Locate the cell with the specified text and output its (X, Y) center coordinate. 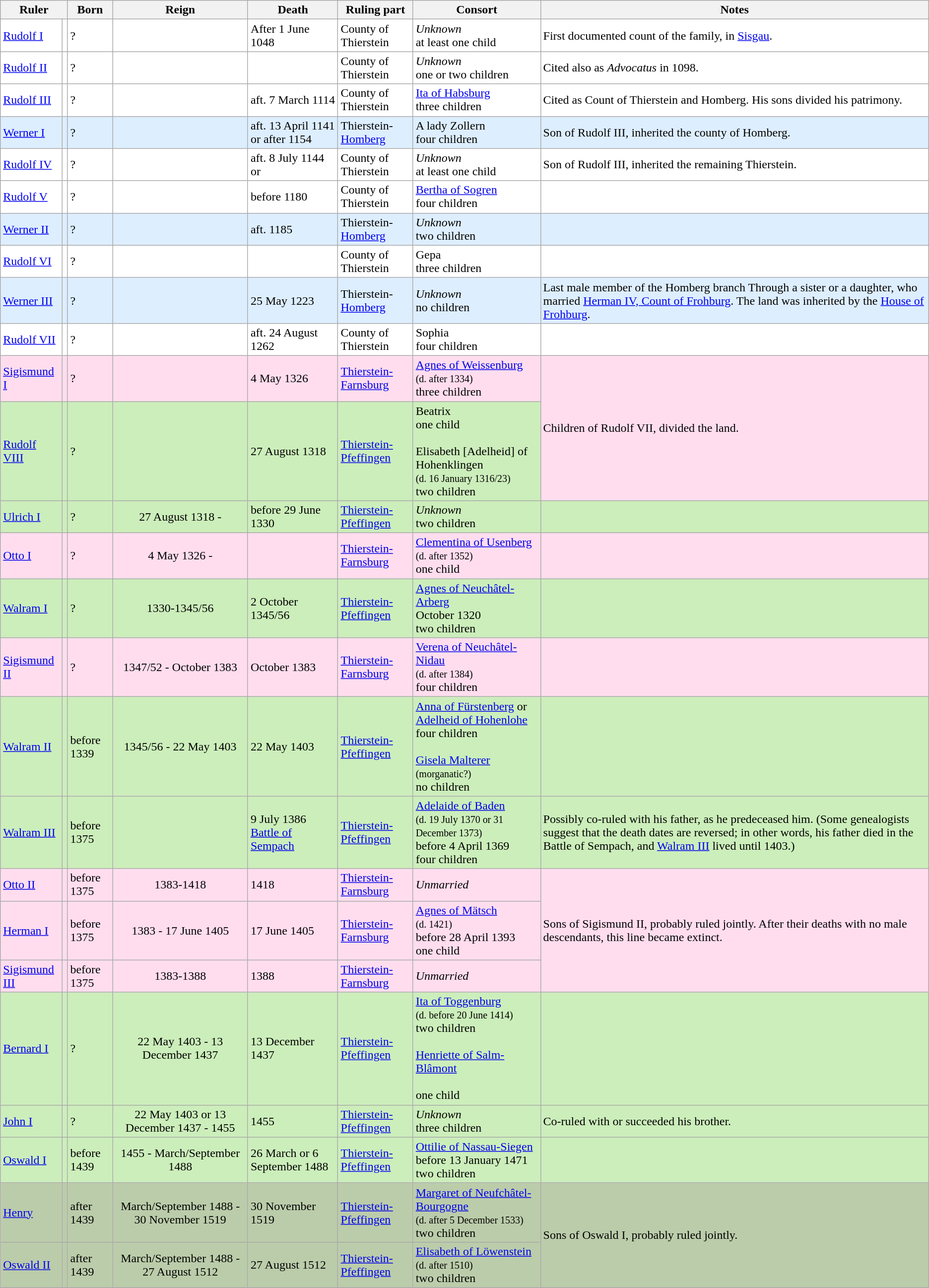
Unknownat least one child (476, 165)
Ita of Habsburgthree children (476, 100)
Herman I (31, 930)
Ulrich I (31, 517)
22 May 1403 or 13 December 1437 - 1455 (181, 1121)
Rudolf V (31, 197)
Bertha of Sogrenfour children (476, 197)
25 May 1223 (293, 300)
Walram I (31, 609)
Rudolf VI (31, 261)
Ottilie of Nassau-Siegenbefore 13 January 1471two children (476, 1160)
Notes (734, 10)
1383-1418 (181, 884)
Elisabeth of Löwenstein(d. after 1510)two children (476, 1265)
Sigismund II (31, 667)
4 May 1326 - (181, 556)
Werner II (31, 229)
Agnes of Mätsch(d. 1421)before 28 April 1393one child (476, 930)
1330-1345/56 (181, 609)
Walram III (31, 832)
Unknownthree children (476, 1121)
Co-ruled with or succeeded his brother. (734, 1121)
4 May 1326 (293, 378)
Rudolf III (31, 100)
1455 (293, 1121)
Consort (476, 10)
Cited as Count of Thierstein and Homberg. His sons divided his patrimony. (734, 100)
17 June 1405 (293, 930)
Ita of Toggenburg(d. before 20 June 1414)two childrenHenriette of Salm-Blâmontone child (476, 1048)
27 August 1512 (293, 1265)
Bernard I (31, 1048)
27 August 1318 (293, 451)
Ruling part (375, 10)
Beatrixone childElisabeth [Adelheid] of Hohenklingen(d. 16 January 1316/23)two children (476, 451)
Clementina of Usenberg(d. after 1352)one child (476, 556)
before 1439 (90, 1160)
before 29 June 1330 (293, 517)
1347/52 - October 1383 (181, 667)
Margaret of Neufchâtel-Bourgogne(d. after 5 December 1533)two children (476, 1212)
Oswald II (31, 1265)
13 December 1437 (293, 1048)
Anna of Fürstenberg or Adelheid of Hohenlohefour childrenGisela Malterer(morganatic?)no children (476, 746)
Rudolf IV (31, 165)
Unknown at least one child (476, 36)
A lady Zollernfour children (476, 132)
Henry (31, 1212)
First documented count of the family, in Sisgau. (734, 36)
22 May 1403 - 13 December 1437 (181, 1048)
After 1 June 1048 (293, 36)
Sigismund I (31, 378)
Sigismund III (31, 976)
2 October 1345/56 (293, 609)
Ruler (34, 10)
March/September 1488 - 30 November 1519 (181, 1212)
Sons of Sigismund II, probably ruled jointly. After their deaths with no male descendants, this line became extinct. (734, 930)
Death (293, 10)
1383 - 17 June 1405 (181, 930)
Sons of Oswald I, probably ruled jointly. (734, 1235)
Sophiafour children (476, 339)
Born (90, 10)
30 November 1519 (293, 1212)
Rudolf VIII (31, 451)
22 May 1403 (293, 746)
aft. 1185 (293, 229)
27 August 1318 - (181, 517)
before 1339 (90, 746)
Son of Rudolf III, inherited the county of Homberg. (734, 132)
Oswald I (31, 1160)
1418 (293, 884)
Gepathree children (476, 261)
Unknownno children (476, 300)
aft. 8 July 1144 or (293, 165)
9 July 1386Battle of Sempach (293, 832)
Son of Rudolf III, inherited the remaining Thierstein. (734, 165)
Verena of Neuchâtel-Nidau(d. after 1384)four children (476, 667)
Unknownone or two children (476, 68)
Reign (181, 10)
aft. 13 April 1141 or after 1154 (293, 132)
1455 - March/September 1488 (181, 1160)
October 1383 (293, 667)
Walram II (31, 746)
Werner I (31, 132)
Cited also as Advocatus in 1098. (734, 68)
1383-1388 (181, 976)
Rudolf VII (31, 339)
before 1180 (293, 197)
March/September 1488 - 27 August 1512 (181, 1265)
Adelaide of Baden(d. 19 July 1370 or 31 December 1373)before 4 April 1369four children (476, 832)
1388 (293, 976)
Children of Rudolf VII, divided the land. (734, 428)
Rudolf II (31, 68)
Otto I (31, 556)
Agnes of Weissenburg(d. after 1334)three children (476, 378)
John I (31, 1121)
Otto II (31, 884)
Werner III (31, 300)
Agnes of Neuchâtel-ArbergOctober 1320two children (476, 609)
aft. 24 August 1262 (293, 339)
Rudolf I (31, 36)
aft. 7 March 1114 (293, 100)
26 March or 6 September 1488 (293, 1160)
1345/56 - 22 May 1403 (181, 746)
